Find where the given text appears and provide that cell's center as [x, y] coordinate. 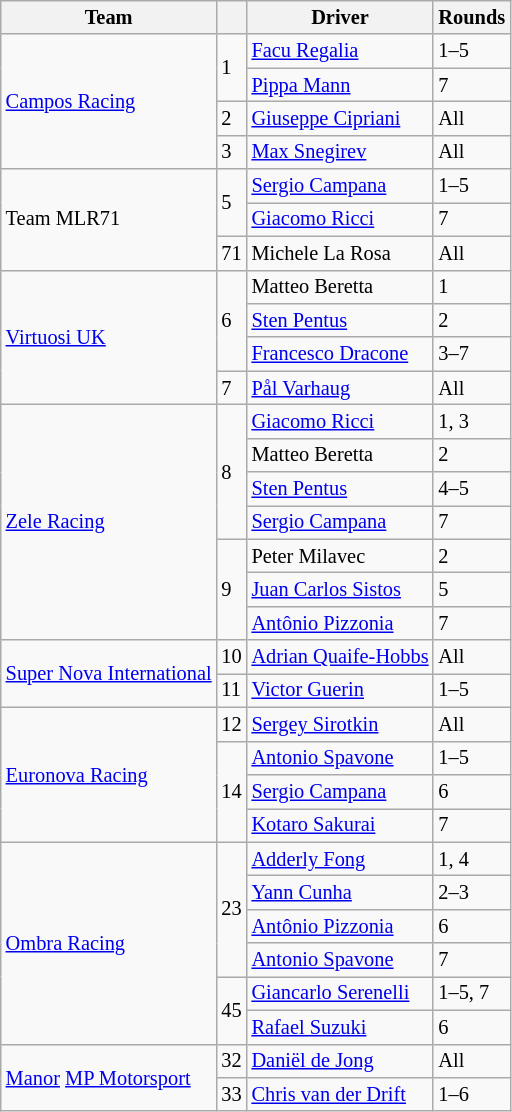
Victor Guerin [340, 690]
11 [232, 690]
2–3 [472, 892]
Super Nova International [109, 674]
3 [232, 152]
Euronova Racing [109, 774]
Campos Racing [109, 102]
Facu Regalia [340, 51]
14 [232, 792]
Adderly Fong [340, 859]
Kotaro Sakurai [340, 825]
10 [232, 657]
45 [232, 1010]
Adrian Quaife-Hobbs [340, 657]
33 [232, 1094]
Daniël de Jong [340, 1061]
71 [232, 253]
Manor MP Motorsport [109, 1078]
1, 4 [472, 859]
Team [109, 17]
Michele La Rosa [340, 253]
Giuseppe Cipriani [340, 118]
Giancarlo Serenelli [340, 993]
Sergey Sirotkin [340, 724]
Peter Milavec [340, 556]
Juan Carlos Sistos [340, 589]
Pål Varhaug [340, 388]
1–6 [472, 1094]
4–5 [472, 489]
1–5, 7 [472, 993]
9 [232, 590]
1, 3 [472, 421]
Team MLR71 [109, 220]
Max Snegirev [340, 152]
Pippa Mann [340, 85]
Rounds [472, 17]
Virtuosi UK [109, 338]
23 [232, 910]
Yann Cunha [340, 892]
Francesco Dracone [340, 354]
3–7 [472, 354]
32 [232, 1061]
8 [232, 472]
Ombra Racing [109, 943]
Zele Racing [109, 522]
Chris van der Drift [340, 1094]
12 [232, 724]
Driver [340, 17]
Rafael Suzuki [340, 1027]
